Scan for the cell matching the given text and deliver its [X, Y] coordinate at center. 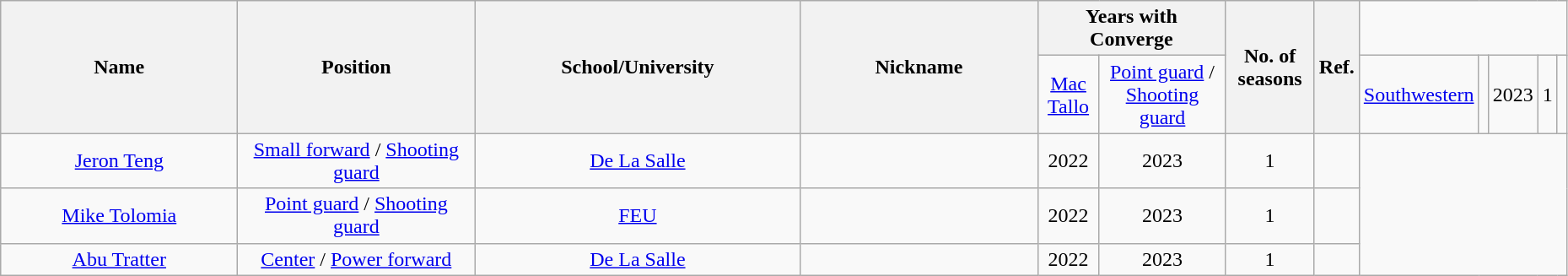
FEU [638, 216]
Small forward / Shooting guard [356, 160]
Mac Tallo [1068, 95]
Name [120, 68]
Years with Converge [1132, 29]
Abu Tratter [120, 259]
Mike Tolomia [120, 216]
Nickname [919, 68]
Jeron Teng [120, 160]
No. of seasons [1270, 68]
Ref. [1336, 68]
Position [356, 68]
School/University [638, 68]
Center / Power forward [356, 259]
Southwestern [1419, 95]
